Detect which cell encompasses the target text, then output its [X, Y] center coordinate. 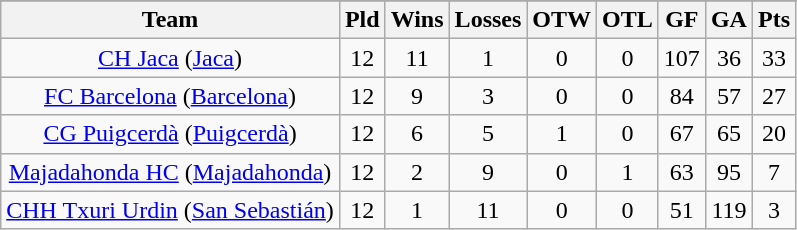
GF [682, 20]
Losses [488, 20]
27 [774, 96]
5 [488, 134]
95 [728, 172]
7 [774, 172]
CG Puigcerdà (Puigcerdà) [170, 134]
FC Barcelona (Barcelona) [170, 96]
Team [170, 20]
84 [682, 96]
51 [682, 210]
CHH Txuri Urdin (San Sebastián) [170, 210]
Majadahonda HC (Majadahonda) [170, 172]
OTL [628, 20]
67 [682, 134]
119 [728, 210]
Wins [417, 20]
65 [728, 134]
20 [774, 134]
GA [728, 20]
33 [774, 58]
107 [682, 58]
Pts [774, 20]
OTW [562, 20]
2 [417, 172]
6 [417, 134]
57 [728, 96]
36 [728, 58]
63 [682, 172]
Pld [362, 20]
CH Jaca (Jaca) [170, 58]
